From the cell containing the given text, extract its center point as [X, Y] coordinate. 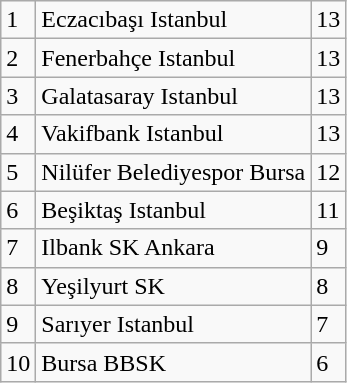
1 [18, 20]
4 [18, 134]
Nilüfer Belediyespor Bursa [174, 172]
5 [18, 172]
Eczacıbaşı Istanbul [174, 20]
Sarıyer Istanbul [174, 324]
10 [18, 362]
Beşiktaş Istanbul [174, 210]
Galatasaray Istanbul [174, 96]
12 [328, 172]
3 [18, 96]
Ilbank SK Ankara [174, 248]
11 [328, 210]
Yeşilyurt SK [174, 286]
2 [18, 58]
Vakifbank Istanbul [174, 134]
Bursa BBSK [174, 362]
Fenerbahçe Istanbul [174, 58]
